From the cell containing the given text, extract its center point as (x, y) coordinate. 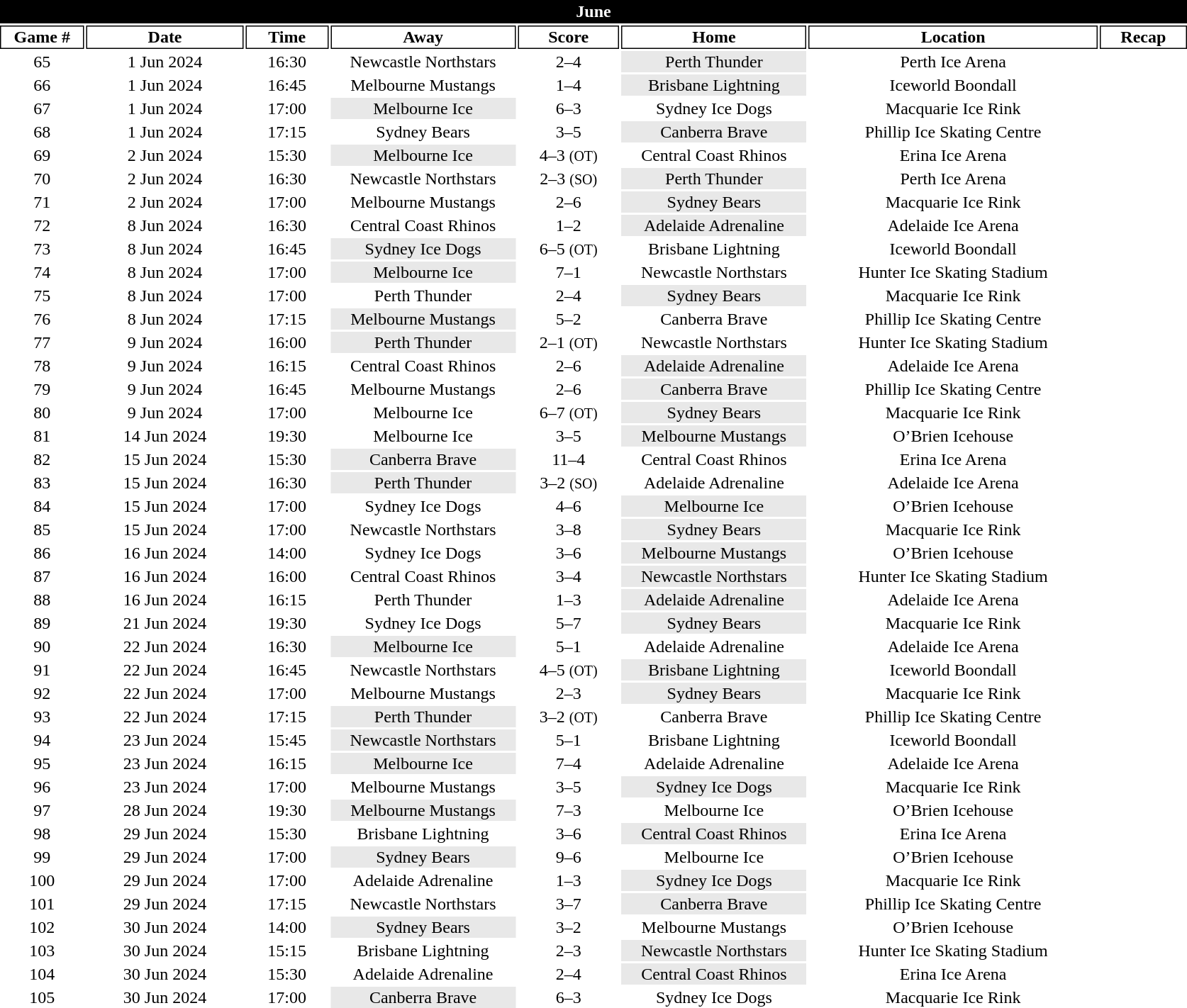
91 (43, 670)
Time (287, 37)
Away (423, 37)
82 (43, 459)
11–4 (569, 459)
Date (165, 37)
79 (43, 389)
Location (953, 37)
76 (43, 319)
104 (43, 974)
7–4 (569, 763)
92 (43, 693)
71 (43, 202)
102 (43, 927)
Home (714, 37)
7–1 (569, 272)
15:45 (287, 740)
68 (43, 132)
72 (43, 225)
97 (43, 810)
81 (43, 436)
69 (43, 155)
3–2 (SO) (569, 483)
77 (43, 342)
9–6 (569, 857)
66 (43, 85)
3–2 (569, 927)
75 (43, 296)
86 (43, 553)
70 (43, 179)
94 (43, 740)
2–3 (SO) (569, 179)
1–4 (569, 85)
93 (43, 717)
67 (43, 108)
6–7 (OT) (569, 413)
6–5 (OT) (569, 249)
89 (43, 623)
Recap (1143, 37)
5–2 (569, 319)
105 (43, 997)
100 (43, 880)
90 (43, 646)
28 Jun 2024 (165, 810)
3–8 (569, 530)
5–7 (569, 623)
83 (43, 483)
4–3 (OT) (569, 155)
73 (43, 249)
99 (43, 857)
7–3 (569, 810)
88 (43, 600)
Game # (43, 37)
74 (43, 272)
1–2 (569, 225)
85 (43, 530)
95 (43, 763)
4–5 (OT) (569, 670)
96 (43, 787)
2–1 (OT) (569, 342)
14 Jun 2024 (165, 436)
103 (43, 951)
4–6 (569, 506)
80 (43, 413)
3–2 (OT) (569, 717)
78 (43, 366)
84 (43, 506)
101 (43, 904)
65 (43, 62)
3–4 (569, 576)
15:15 (287, 951)
21 Jun 2024 (165, 623)
Score (569, 37)
3–7 (569, 904)
June (593, 11)
87 (43, 576)
98 (43, 834)
